Output the (x, y) coordinate of the center of the cell containing the given text.  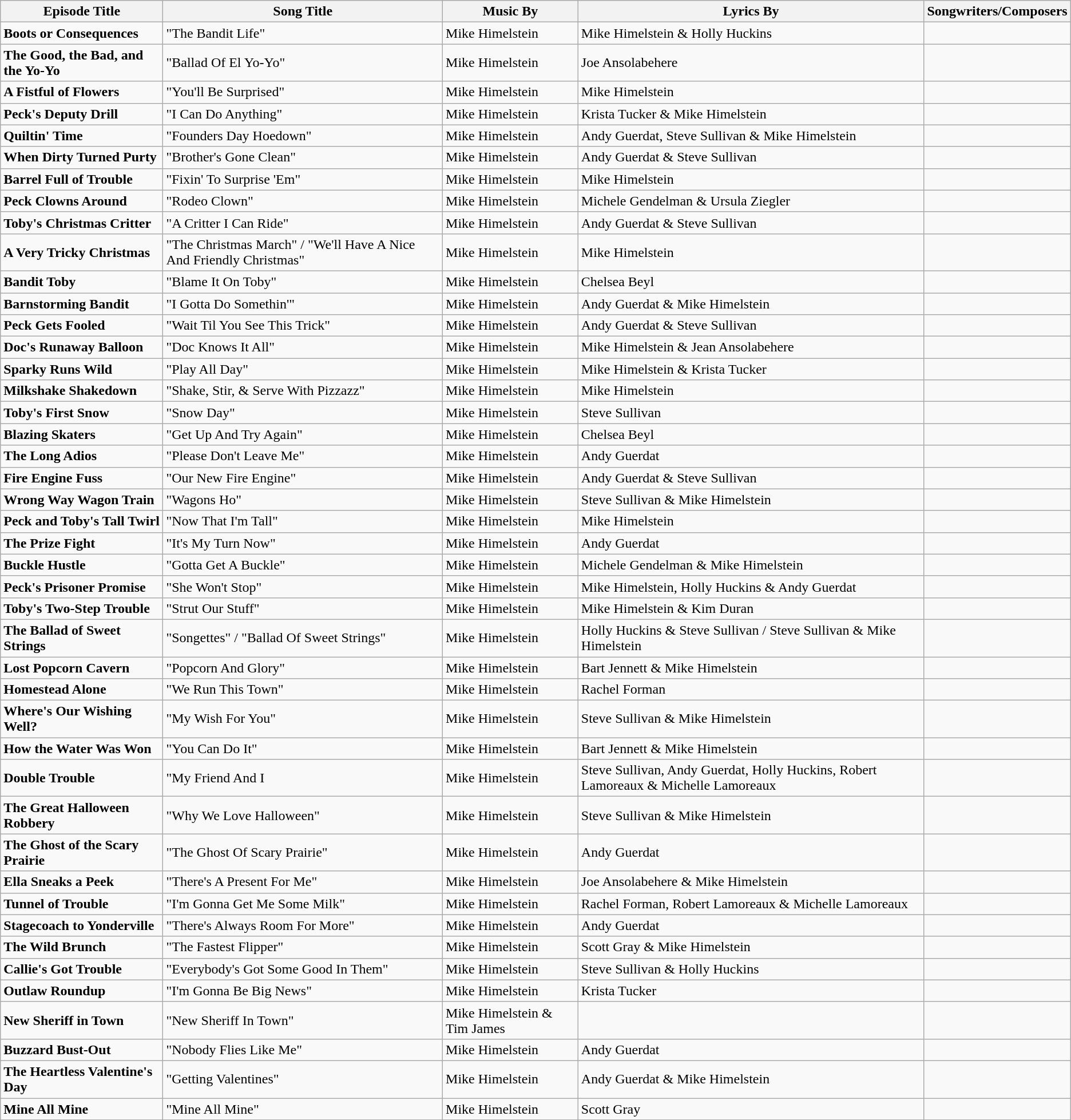
"Songettes" / "Ballad Of Sweet Strings" (303, 638)
"Fixin' To Surprise 'Em" (303, 179)
Joe Ansolabehere (751, 63)
When Dirty Turned Purty (82, 157)
"Why We Love Halloween" (303, 815)
Quiltin' Time (82, 136)
Homestead Alone (82, 690)
The Prize Fight (82, 543)
"We Run This Town" (303, 690)
Wrong Way Wagon Train (82, 500)
Michele Gendelman & Mike Himelstein (751, 565)
Peck Gets Fooled (82, 326)
Rachel Forman, Robert Lamoreaux & Michelle Lamoreaux (751, 904)
"You Can Do It" (303, 749)
Mike Himelstein & Jean Ansolabehere (751, 347)
Songwriters/Composers (997, 11)
"Rodeo Clown" (303, 201)
Peck Clowns Around (82, 201)
Sparky Runs Wild (82, 369)
Michele Gendelman & Ursula Ziegler (751, 201)
Outlaw Roundup (82, 991)
Holly Huckins & Steve Sullivan / Steve Sullivan & Mike Himelstein (751, 638)
Toby's Two-Step Trouble (82, 608)
"Get Up And Try Again" (303, 434)
Milkshake Shakedown (82, 391)
Peck and Toby's Tall Twirl (82, 521)
"The Christmas March" / "We'll Have A Nice And Friendly Christmas" (303, 252)
"Gotta Get A Buckle" (303, 565)
Boots or Consequences (82, 33)
Andy Guerdat, Steve Sullivan & Mike Himelstein (751, 136)
"There's Always Room For More" (303, 925)
Lyrics By (751, 11)
Peck's Deputy Drill (82, 114)
"Shake, Stir, & Serve With Pizzazz" (303, 391)
"You'll Be Surprised" (303, 92)
Peck's Prisoner Promise (82, 587)
Music By (510, 11)
Steve Sullivan & Holly Huckins (751, 969)
"I Gotta Do Somethin'" (303, 304)
Mike Himelstein, Holly Huckins & Andy Guerdat (751, 587)
Joe Ansolabehere & Mike Himelstein (751, 882)
"Founders Day Hoedown" (303, 136)
Song Title (303, 11)
The Ballad of Sweet Strings (82, 638)
Scott Gray (751, 1109)
Barnstorming Bandit (82, 304)
Rachel Forman (751, 690)
The Long Adios (82, 456)
"Snow Day" (303, 413)
"The Bandit Life" (303, 33)
"Blame It On Toby" (303, 282)
Where's Our Wishing Well? (82, 719)
"She Won't Stop" (303, 587)
"I Can Do Anything" (303, 114)
Fire Engine Fuss (82, 478)
Mike Himelstein & Kim Duran (751, 608)
"Wait Til You See This Trick" (303, 326)
"It's My Turn Now" (303, 543)
"Ballad Of El Yo-Yo" (303, 63)
A Fistful of Flowers (82, 92)
"I'm Gonna Be Big News" (303, 991)
How the Water Was Won (82, 749)
The Great Halloween Robbery (82, 815)
Lost Popcorn Cavern (82, 668)
"Getting Valentines" (303, 1079)
Steve Sullivan (751, 413)
Scott Gray & Mike Himelstein (751, 947)
The Wild Brunch (82, 947)
"Please Don't Leave Me" (303, 456)
"Doc Knows It All" (303, 347)
"The Fastest Flipper" (303, 947)
Mike Himelstein & Holly Huckins (751, 33)
Buzzard Bust-Out (82, 1050)
"Nobody Flies Like Me" (303, 1050)
New Sheriff in Town (82, 1020)
"I'm Gonna Get Me Some Milk" (303, 904)
Doc's Runaway Balloon (82, 347)
Callie's Got Trouble (82, 969)
Bandit Toby (82, 282)
Krista Tucker (751, 991)
"Brother's Gone Clean" (303, 157)
"Strut Our Stuff" (303, 608)
"Now That I'm Tall" (303, 521)
Tunnel of Trouble (82, 904)
"Our New Fire Engine" (303, 478)
Krista Tucker & Mike Himelstein (751, 114)
A Very Tricky Christmas (82, 252)
"Play All Day" (303, 369)
"My Friend And I (303, 778)
"My Wish For You" (303, 719)
Steve Sullivan, Andy Guerdat, Holly Huckins, Robert Lamoreaux & Michelle Lamoreaux (751, 778)
Mine All Mine (82, 1109)
Mike Himelstein & Krista Tucker (751, 369)
Buckle Hustle (82, 565)
"The Ghost Of Scary Prairie" (303, 853)
Toby's First Snow (82, 413)
"New Sheriff In Town" (303, 1020)
Ella Sneaks a Peek (82, 882)
Episode Title (82, 11)
Toby's Christmas Critter (82, 223)
"Everybody's Got Some Good In Them" (303, 969)
Double Trouble (82, 778)
Stagecoach to Yonderville (82, 925)
"Wagons Ho" (303, 500)
Barrel Full of Trouble (82, 179)
"Mine All Mine" (303, 1109)
The Good, the Bad, and the Yo-Yo (82, 63)
Blazing Skaters (82, 434)
Mike Himelstein & Tim James (510, 1020)
The Heartless Valentine's Day (82, 1079)
"There's A Present For Me" (303, 882)
"Popcorn And Glory" (303, 668)
The Ghost of the Scary Prairie (82, 853)
"A Critter I Can Ride" (303, 223)
